Return (x, y) of the center of cell containing provided text 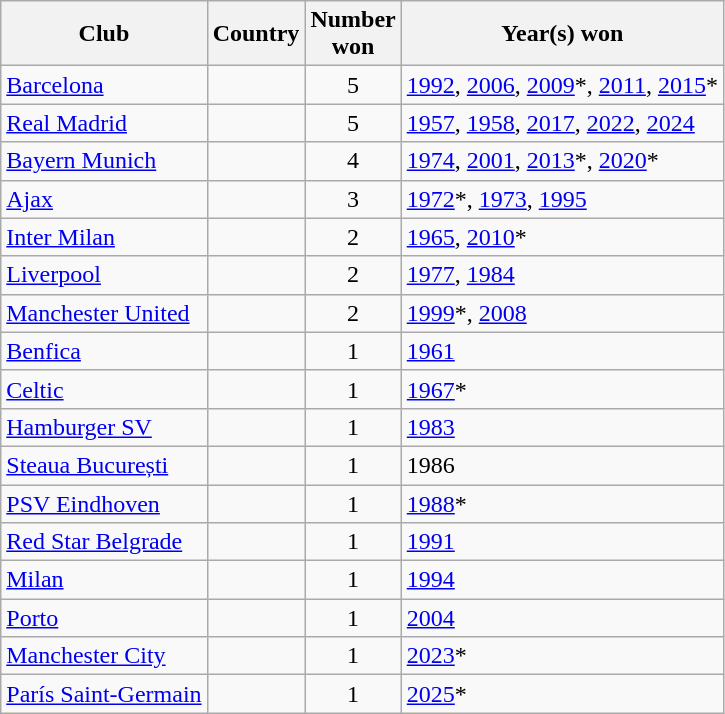
4 (353, 161)
2025* (562, 694)
3 (353, 199)
2004 (562, 618)
Liverpool (104, 275)
1967* (562, 389)
1961 (562, 351)
Barcelona (104, 85)
PSV Eindhoven (104, 503)
1991 (562, 542)
Bayern Munich (104, 161)
1986 (562, 465)
1994 (562, 580)
Ajax (104, 199)
Country (256, 34)
Hamburger SV (104, 427)
Steaua București (104, 465)
1972*, 1973, 1995 (562, 199)
1977, 1984 (562, 275)
Manchester City (104, 656)
1983 (562, 427)
1988* (562, 503)
1965, 2010* (562, 237)
Red Star Belgrade (104, 542)
Real Madrid (104, 123)
Celtic (104, 389)
1974, 2001, 2013*, 2020* (562, 161)
Porto (104, 618)
Club (104, 34)
1999*, 2008 (562, 313)
Milan (104, 580)
París Saint-Germain (104, 694)
1957, 1958, 2017, 2022, 2024 (562, 123)
Numberwon (353, 34)
1992, 2006, 2009*, 2011, 2015* (562, 85)
Inter Milan (104, 237)
Manchester United (104, 313)
Year(s) won (562, 34)
2023* (562, 656)
Benfica (104, 351)
